Detect which cell encompasses the target text, then output its [x, y] center coordinate. 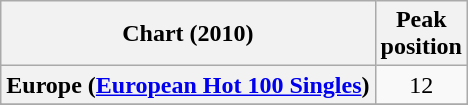
Chart (2010) [188, 34]
Peakposition [421, 34]
Europe (European Hot 100 Singles) [188, 85]
12 [421, 85]
